For the text-containing cell, return its midpoint in (x, y) coordinate format. 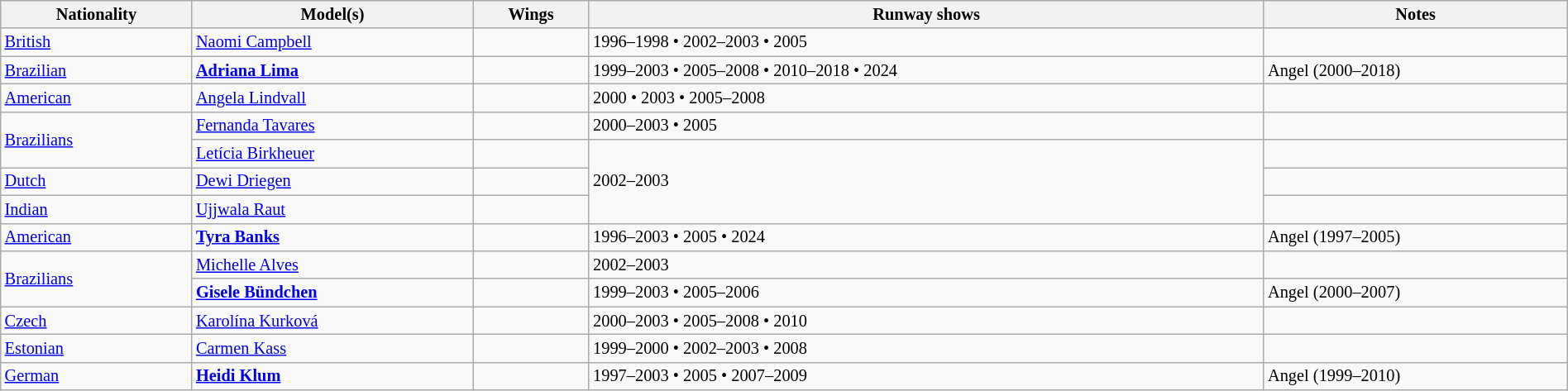
2000–2003 • 2005 (926, 126)
Angel (1999–2010) (1416, 376)
Angel (1997–2005) (1416, 237)
Angel (2000–2007) (1416, 293)
Tyra Banks (332, 237)
Michelle Alves (332, 265)
Indian (96, 209)
Gisele Bündchen (332, 293)
1999–2000 • 2002–2003 • 2008 (926, 348)
Carmen Kass (332, 348)
Nationality (96, 14)
Angel (2000–2018) (1416, 70)
Wings (531, 14)
Naomi Campbell (332, 42)
British (96, 42)
Runway shows (926, 14)
Notes (1416, 14)
Dewi Driegen (332, 181)
Estonian (96, 348)
Karolína Kurková (332, 321)
Ujjwala Raut (332, 209)
1996–2003 • 2005 • 2024 (926, 237)
2000–2003 • 2005–2008 • 2010 (926, 321)
1999–2003 • 2005–2006 (926, 293)
1999–2003 • 2005–2008 • 2010–2018 • 2024 (926, 70)
Heidi Klum (332, 376)
Brazilian (96, 70)
Angela Lindvall (332, 98)
Adriana Lima (332, 70)
Dutch (96, 181)
Letícia Birkheuer (332, 154)
German (96, 376)
Fernanda Tavares (332, 126)
1997–2003 • 2005 • 2007–2009 (926, 376)
1996–1998 • 2002–2003 • 2005 (926, 42)
Czech (96, 321)
2000 • 2003 • 2005–2008 (926, 98)
Model(s) (332, 14)
